Detect which cell encompasses the target text, then output its (X, Y) center coordinate. 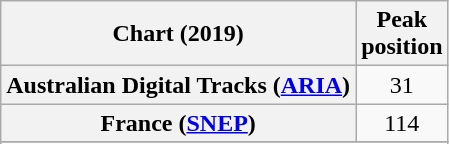
114 (402, 123)
Australian Digital Tracks (ARIA) (178, 85)
Chart (2019) (178, 34)
Peakposition (402, 34)
31 (402, 85)
France (SNEP) (178, 123)
